Identify which cell holds the provided text, then report its [X, Y] central coordinate. 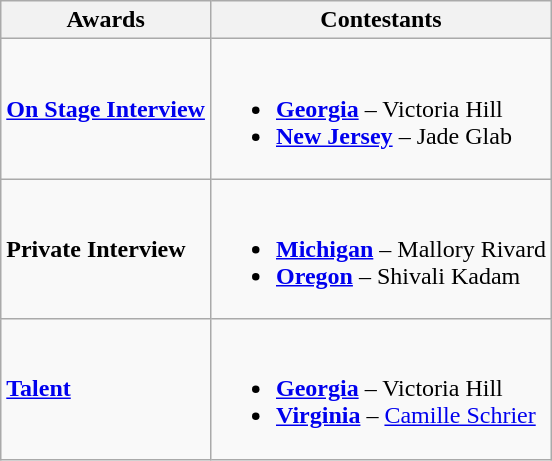
Contestants [380, 20]
Talent [106, 389]
Georgia – Victoria Hill Virginia – Camille Schrier [380, 389]
Georgia – Victoria Hill New Jersey – Jade Glab [380, 109]
Michigan – Mallory Rivard Oregon – Shivali Kadam [380, 249]
Private Interview [106, 249]
Awards [106, 20]
On Stage Interview [106, 109]
